Return (x, y) of the center of cell containing provided text 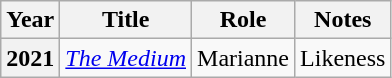
2021 (30, 58)
Year (30, 20)
Role (244, 20)
Likeness (343, 58)
Title (126, 20)
Marianne (244, 58)
The Medium (126, 58)
Notes (343, 20)
